Detect which cell encompasses the target text, then output its [X, Y] center coordinate. 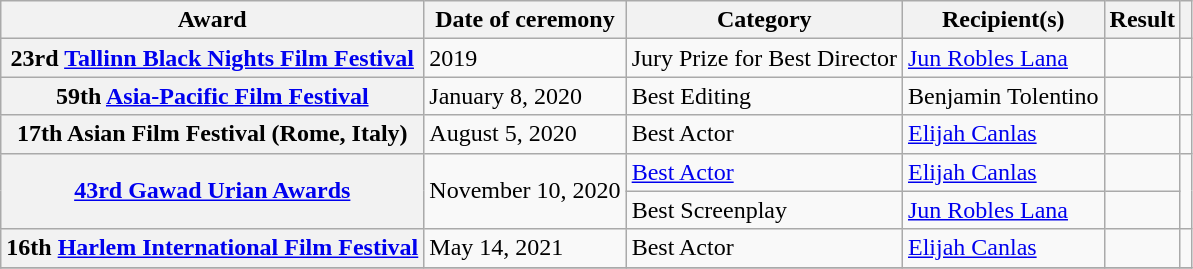
Date of ceremony [525, 20]
Result [1142, 20]
Best Screenplay [764, 210]
2019 [525, 58]
Recipient(s) [1003, 20]
Best Editing [764, 96]
Jury Prize for Best Director [764, 58]
Category [764, 20]
Benjamin Tolentino [1003, 96]
January 8, 2020 [525, 96]
Award [212, 20]
17th Asian Film Festival (Rome, Italy) [212, 134]
May 14, 2021 [525, 248]
43rd Gawad Urian Awards [212, 191]
23rd Tallinn Black Nights Film Festival [212, 58]
16th Harlem International Film Festival [212, 248]
November 10, 2020 [525, 191]
August 5, 2020 [525, 134]
59th Asia-Pacific Film Festival [212, 96]
